Return the (x, y) coordinate for the center point of the cell that contains the specified text.  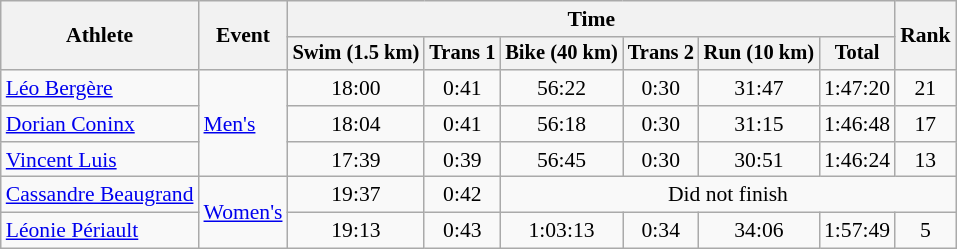
17 (926, 124)
Vincent Luis (100, 160)
56:45 (562, 160)
Léo Bergère (100, 88)
31:15 (759, 124)
Swim (1.5 km) (356, 54)
56:22 (562, 88)
19:13 (356, 231)
Trans 1 (462, 54)
1:46:48 (857, 124)
Total (857, 54)
21 (926, 88)
Men's (242, 124)
18:00 (356, 88)
Rank (926, 36)
0:39 (462, 160)
0:43 (462, 231)
Did not finish (728, 195)
Event (242, 36)
5 (926, 231)
Trans 2 (661, 54)
18:04 (356, 124)
1:03:13 (562, 231)
Léonie Périault (100, 231)
Bike (40 km) (562, 54)
Run (10 km) (759, 54)
Athlete (100, 36)
31:47 (759, 88)
19:37 (356, 195)
30:51 (759, 160)
13 (926, 160)
34:06 (759, 231)
1:57:49 (857, 231)
Time (592, 19)
0:42 (462, 195)
Cassandre Beaugrand (100, 195)
1:46:24 (857, 160)
1:47:20 (857, 88)
17:39 (356, 160)
0:34 (661, 231)
Dorian Coninx (100, 124)
Women's (242, 212)
56:18 (562, 124)
